Pinpoint the cell where the given text exists, returning its [x, y] midpoint coordinate. 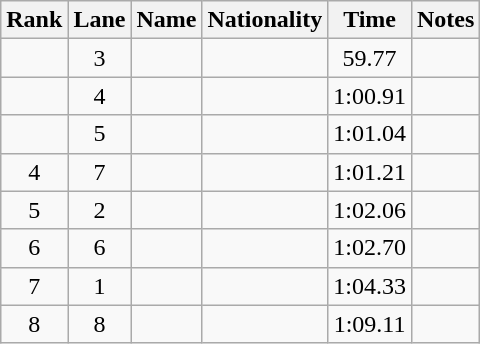
Notes [445, 20]
2 [100, 210]
1:00.91 [370, 96]
1:09.11 [370, 324]
Lane [100, 20]
1:01.21 [370, 172]
Rank [34, 20]
59.77 [370, 58]
Time [370, 20]
1:02.06 [370, 210]
3 [100, 58]
1 [100, 286]
Name [166, 20]
1:02.70 [370, 248]
1:01.04 [370, 134]
1:04.33 [370, 286]
Nationality [265, 20]
